Return the [X, Y] coordinate for the center point of the cell that contains the specified text.  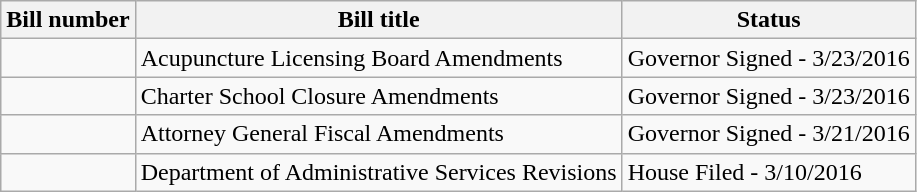
Charter School Closure Amendments [378, 96]
Department of Administrative Services Revisions [378, 172]
Bill number [68, 20]
Governor Signed - 3/21/2016 [768, 134]
Status [768, 20]
Bill title [378, 20]
Acupuncture Licensing Board Amendments [378, 58]
Attorney General Fiscal Amendments [378, 134]
House Filed - 3/10/2016 [768, 172]
